Pinpoint the cell where the given text exists, returning its (x, y) midpoint coordinate. 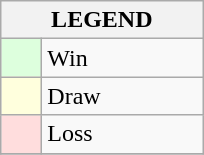
Win (122, 58)
LEGEND (102, 20)
Draw (122, 96)
Loss (122, 134)
